Return [x, y] of the center of cell containing provided text 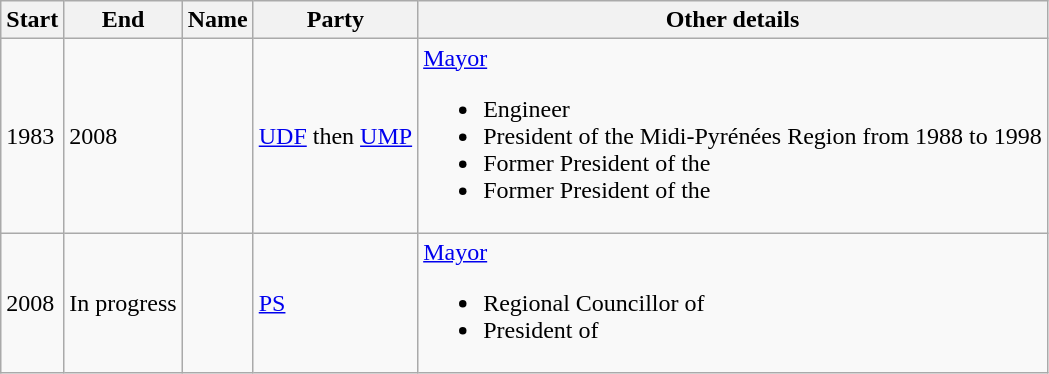
Name [218, 20]
PS [335, 303]
In progress [123, 303]
Other details [733, 20]
MayorRegional Councillor of President of [733, 303]
Start [32, 20]
Party [335, 20]
UDF then UMP [335, 136]
End [123, 20]
MayorEngineerPresident of the Midi-Pyrénées Region from 1988 to 1998Former President of the Former President of the [733, 136]
1983 [32, 136]
